Scan for the cell matching the given text and deliver its (x, y) coordinate at center. 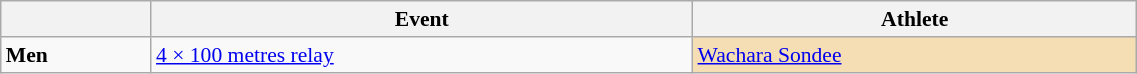
Men (76, 55)
Wachara Sondee (915, 55)
Athlete (915, 19)
Event (422, 19)
4 × 100 metres relay (422, 55)
